Capture the cell that displays the provided text and extract its (x, y) central coordinate. 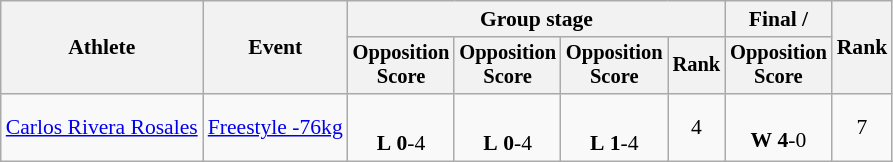
4 (697, 128)
Group stage (536, 19)
Athlete (102, 48)
Event (276, 48)
Carlos Rivera Rosales (102, 128)
Final / (778, 19)
W 4-0 (778, 128)
7 (862, 128)
Freestyle -76kg (276, 128)
L 1-4 (614, 128)
